From the cell containing the given text, extract its center point as (x, y) coordinate. 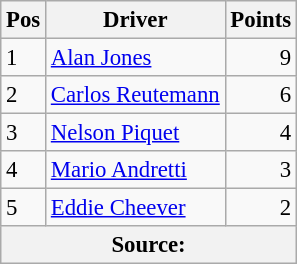
Eddie Cheever (136, 208)
Source: (149, 245)
Mario Andretti (136, 170)
Pos (24, 20)
6 (260, 95)
Nelson Piquet (136, 133)
Points (260, 20)
1 (24, 58)
Alan Jones (136, 58)
9 (260, 58)
Driver (136, 20)
5 (24, 208)
Carlos Reutemann (136, 95)
